Pinpoint the cell where the given text exists, returning its [X, Y] midpoint coordinate. 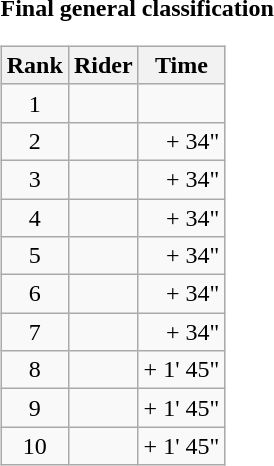
10 [34, 446]
Rider [103, 65]
Rank [34, 65]
2 [34, 141]
7 [34, 332]
4 [34, 217]
3 [34, 179]
5 [34, 256]
1 [34, 103]
8 [34, 370]
9 [34, 408]
6 [34, 294]
Time [182, 65]
